Locate the cell with the specified text and output its [x, y] center coordinate. 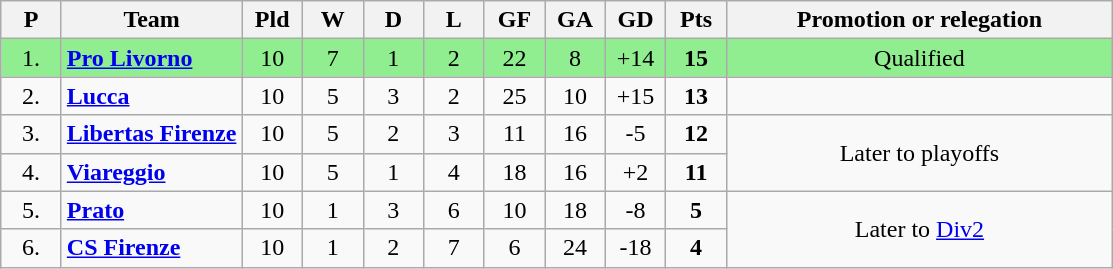
13 [696, 96]
Qualified [919, 58]
Lucca [152, 96]
3. [32, 134]
6. [32, 248]
22 [514, 58]
+14 [636, 58]
Pld [272, 20]
12 [696, 134]
1. [32, 58]
CS Firenze [152, 248]
GD [636, 20]
GF [514, 20]
P [32, 20]
-18 [636, 248]
Later to Div2 [919, 229]
Pts [696, 20]
-8 [636, 210]
Viareggio [152, 172]
-5 [636, 134]
+2 [636, 172]
D [394, 20]
25 [514, 96]
2. [32, 96]
W [332, 20]
GA [576, 20]
24 [576, 248]
4. [32, 172]
+15 [636, 96]
Prato [152, 210]
5. [32, 210]
8 [576, 58]
Libertas Firenze [152, 134]
Promotion or relegation [919, 20]
L [454, 20]
Pro Livorno [152, 58]
Later to playoffs [919, 153]
Team [152, 20]
15 [696, 58]
